Return the [x, y] coordinate for the center point of the cell that contains the specified text.  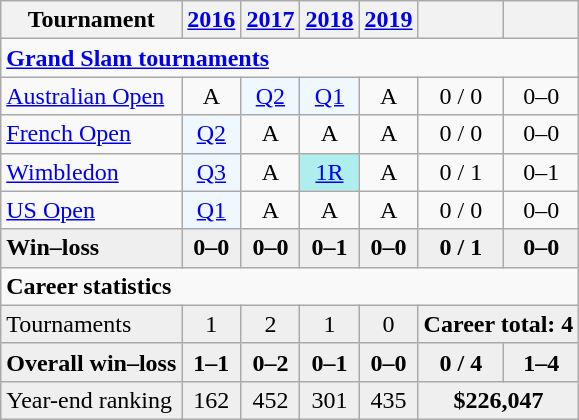
Grand Slam tournaments [290, 58]
French Open [92, 134]
Win–loss [92, 248]
$226,047 [498, 400]
Year-end ranking [92, 400]
Career total: 4 [498, 324]
162 [212, 400]
1–4 [542, 362]
Australian Open [92, 96]
2019 [388, 20]
301 [330, 400]
1–1 [212, 362]
Tournament [92, 20]
2018 [330, 20]
2016 [212, 20]
1R [330, 172]
Tournaments [92, 324]
Overall win–loss [92, 362]
US Open [92, 210]
0 [388, 324]
0 / 4 [461, 362]
452 [270, 400]
Q3 [212, 172]
0–2 [270, 362]
2 [270, 324]
2017 [270, 20]
Wimbledon [92, 172]
435 [388, 400]
Career statistics [290, 286]
